From the cell containing the given text, extract its center point as [X, Y] coordinate. 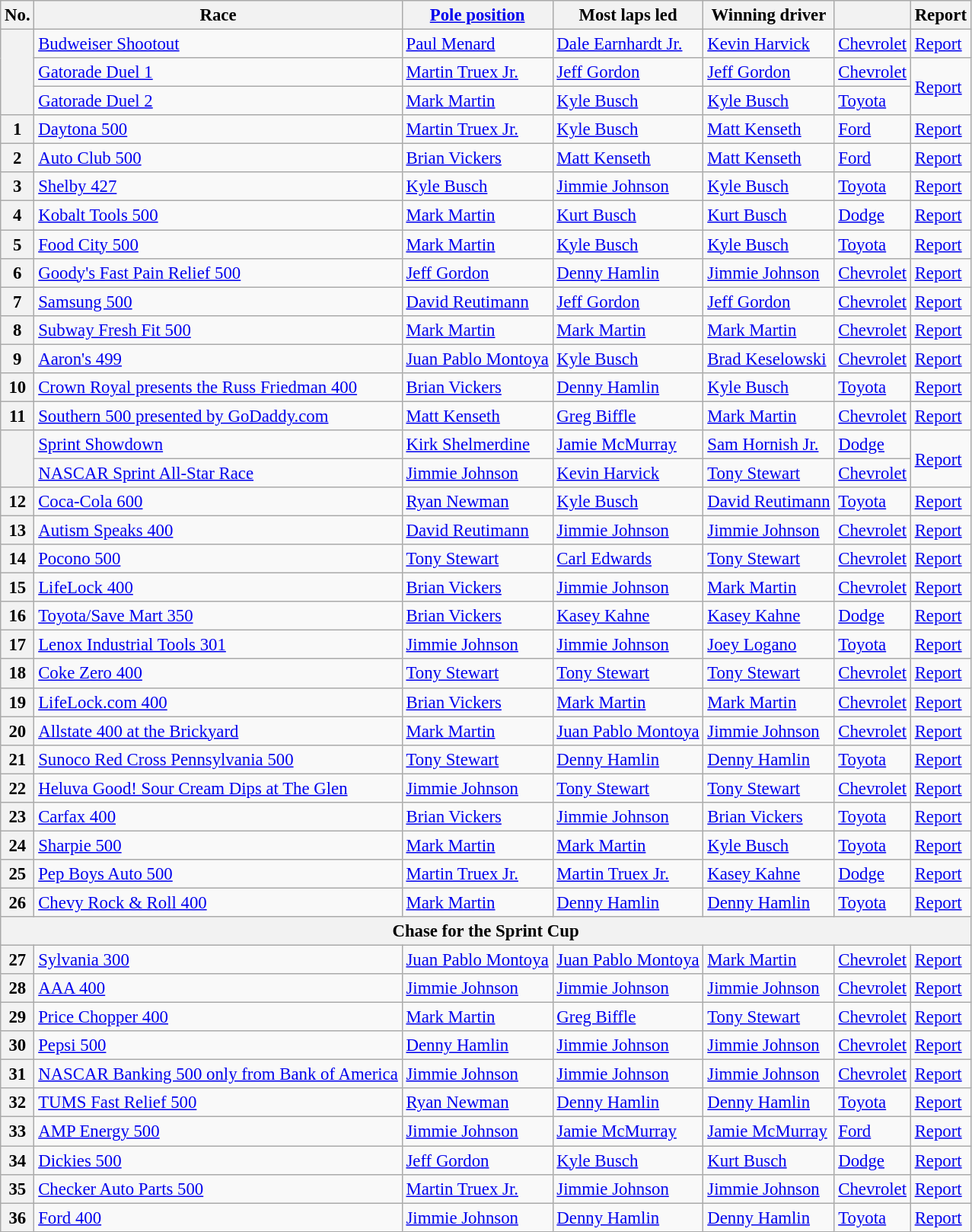
19 [18, 702]
Price Chopper 400 [218, 1017]
Kirk Shelmerdine [477, 445]
Ford 400 [218, 1218]
2 [18, 158]
Coke Zero 400 [218, 674]
7 [18, 302]
Daytona 500 [218, 129]
5 [18, 244]
Heluva Good! Sour Cream Dips at The Glen [218, 788]
Sharpie 500 [218, 845]
No. [18, 15]
LifeLock.com 400 [218, 702]
Autism Speaks 400 [218, 531]
Samsung 500 [218, 302]
Joey Logano [769, 645]
26 [18, 902]
AMP Energy 500 [218, 1131]
Carl Edwards [628, 559]
Paul Menard [477, 44]
17 [18, 645]
Allstate 400 at the Brickyard [218, 731]
18 [18, 674]
Pole position [477, 15]
Aaron's 499 [218, 359]
29 [18, 1017]
Coca-Cola 600 [218, 502]
Goody's Fast Pain Relief 500 [218, 273]
6 [18, 273]
Toyota/Save Mart 350 [218, 616]
32 [18, 1103]
Sam Hornish Jr. [769, 445]
Gatorade Duel 2 [218, 101]
34 [18, 1160]
36 [18, 1218]
23 [18, 817]
Brad Keselowski [769, 359]
24 [18, 845]
TUMS Fast Relief 500 [218, 1103]
Crown Royal presents the Russ Friedman 400 [218, 388]
Auto Club 500 [218, 158]
Chevy Rock & Roll 400 [218, 902]
Kobalt Tools 500 [218, 215]
AAA 400 [218, 988]
33 [18, 1131]
NASCAR Sprint All-Star Race [218, 473]
Shelby 427 [218, 187]
15 [18, 588]
3 [18, 187]
LifeLock 400 [218, 588]
Sprint Showdown [218, 445]
20 [18, 731]
Lenox Industrial Tools 301 [218, 645]
28 [18, 988]
Race [218, 15]
Pocono 500 [218, 559]
Carfax 400 [218, 817]
25 [18, 874]
Sylvania 300 [218, 960]
16 [18, 616]
NASCAR Banking 500 only from Bank of America [218, 1074]
Pepsi 500 [218, 1045]
Subway Fresh Fit 500 [218, 330]
13 [18, 531]
1 [18, 129]
30 [18, 1045]
4 [18, 215]
Southern 500 presented by GoDaddy.com [218, 416]
Chase for the Sprint Cup [486, 931]
Pep Boys Auto 500 [218, 874]
31 [18, 1074]
35 [18, 1189]
Budweiser Shootout [218, 44]
Dickies 500 [218, 1160]
Most laps led [628, 15]
21 [18, 759]
14 [18, 559]
Checker Auto Parts 500 [218, 1189]
9 [18, 359]
11 [18, 416]
Sunoco Red Cross Pennsylvania 500 [218, 759]
12 [18, 502]
27 [18, 960]
Winning driver [769, 15]
Food City 500 [218, 244]
8 [18, 330]
Gatorade Duel 1 [218, 72]
22 [18, 788]
10 [18, 388]
Dale Earnhardt Jr. [628, 44]
